Return the (X, Y) coordinate for the center point of the cell that contains the specified text.  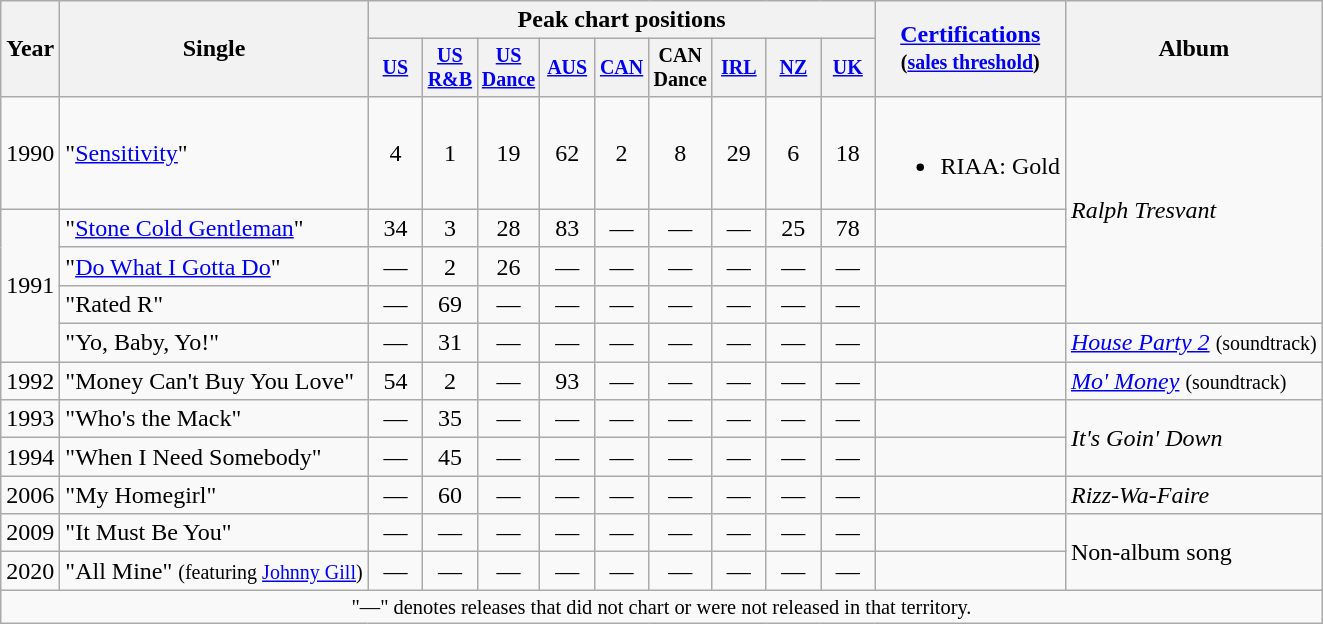
29 (739, 152)
60 (450, 495)
"Rated R" (214, 304)
25 (793, 228)
CAN (621, 68)
18 (848, 152)
Year (30, 49)
45 (450, 457)
"My Homegirl" (214, 495)
1991 (30, 285)
8 (680, 152)
2020 (30, 571)
3 (450, 228)
US (395, 68)
CAN Dance (680, 68)
"Who's the Mack" (214, 419)
"All Mine" (featuring Johnny Gill) (214, 571)
6 (793, 152)
1990 (30, 152)
1 (450, 152)
69 (450, 304)
54 (395, 381)
83 (567, 228)
NZ (793, 68)
It's Goin' Down (1194, 438)
UK (848, 68)
93 (567, 381)
"—" denotes releases that did not chart or were not released in that territory. (662, 607)
"Sensitivity" (214, 152)
1993 (30, 419)
2009 (30, 533)
Rizz-Wa-Faire (1194, 495)
"Stone Cold Gentleman" (214, 228)
Peak chart positions (622, 20)
"It Must Be You" (214, 533)
19 (508, 152)
House Party 2 (soundtrack) (1194, 343)
AUS (567, 68)
35 (450, 419)
IRL (739, 68)
"Do What I Gotta Do" (214, 266)
2006 (30, 495)
28 (508, 228)
US Dance (508, 68)
62 (567, 152)
Single (214, 49)
"Yo, Baby, Yo!" (214, 343)
26 (508, 266)
4 (395, 152)
US R&B (450, 68)
"When I Need Somebody" (214, 457)
Certifications(sales threshold) (970, 49)
Ralph Tresvant (1194, 210)
Non-album song (1194, 552)
78 (848, 228)
"Money Can't Buy You Love" (214, 381)
Mo' Money (soundtrack) (1194, 381)
1994 (30, 457)
31 (450, 343)
34 (395, 228)
1992 (30, 381)
Album (1194, 49)
RIAA: Gold (970, 152)
